Pinpoint the cell where the given text exists, returning its [x, y] midpoint coordinate. 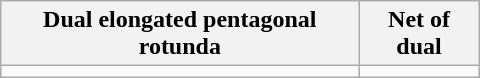
Net of dual [419, 34]
Dual elongated pentagonal rotunda [180, 34]
